Return the [X, Y] coordinate for the center point of the cell that contains the specified text.  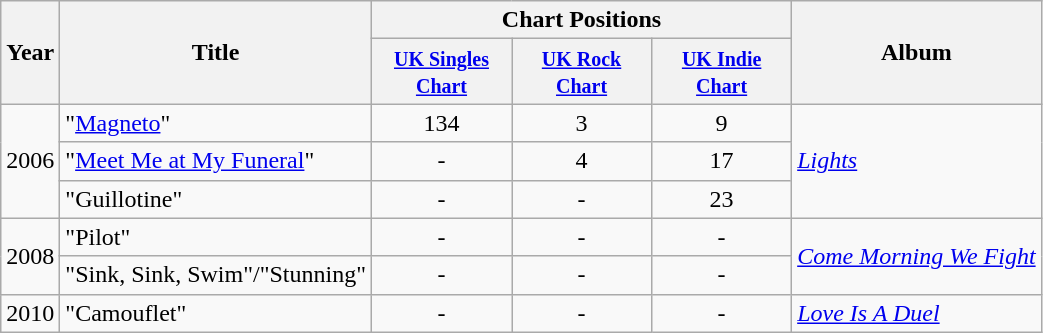
UK Indie Chart [722, 72]
3 [582, 123]
2008 [30, 256]
"Sink, Sink, Swim"/"Stunning" [216, 275]
4 [582, 161]
9 [722, 123]
134 [441, 123]
17 [722, 161]
Title [216, 52]
Love Is A Duel [916, 313]
"Meet Me at My Funeral" [216, 161]
Come Morning We Fight [916, 256]
"Pilot" [216, 237]
2010 [30, 313]
2006 [30, 161]
Year [30, 52]
Album [916, 52]
"Guillotine" [216, 199]
Chart Positions [581, 20]
23 [722, 199]
"Magneto" [216, 123]
UK Rock Chart [582, 72]
Lights [916, 161]
UK Singles Chart [441, 72]
"Camouflet" [216, 313]
